Detect which cell encompasses the target text, then output its (X, Y) center coordinate. 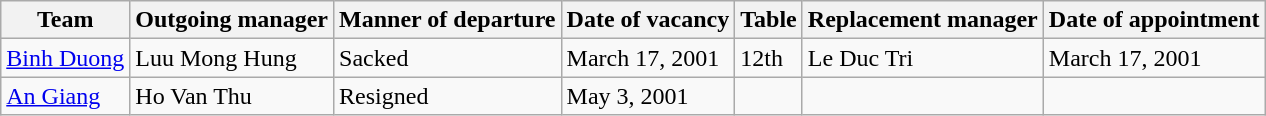
Team (66, 20)
An Giang (66, 96)
Ho Van Thu (232, 96)
Date of appointment (1154, 20)
Date of vacancy (648, 20)
May 3, 2001 (648, 96)
Le Duc Tri (922, 58)
Replacement manager (922, 20)
Sacked (448, 58)
Resigned (448, 96)
Manner of departure (448, 20)
12th (769, 58)
Outgoing manager (232, 20)
Binh Duong (66, 58)
Table (769, 20)
Luu Mong Hung (232, 58)
